Extract the [X, Y] coordinate from the center of the cell holding the provided text.  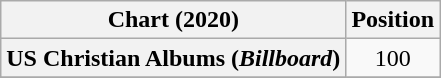
Chart (2020) [174, 20]
100 [393, 58]
Position [393, 20]
US Christian Albums (Billboard) [174, 58]
